Identify which cell holds the provided text, then report its (x, y) central coordinate. 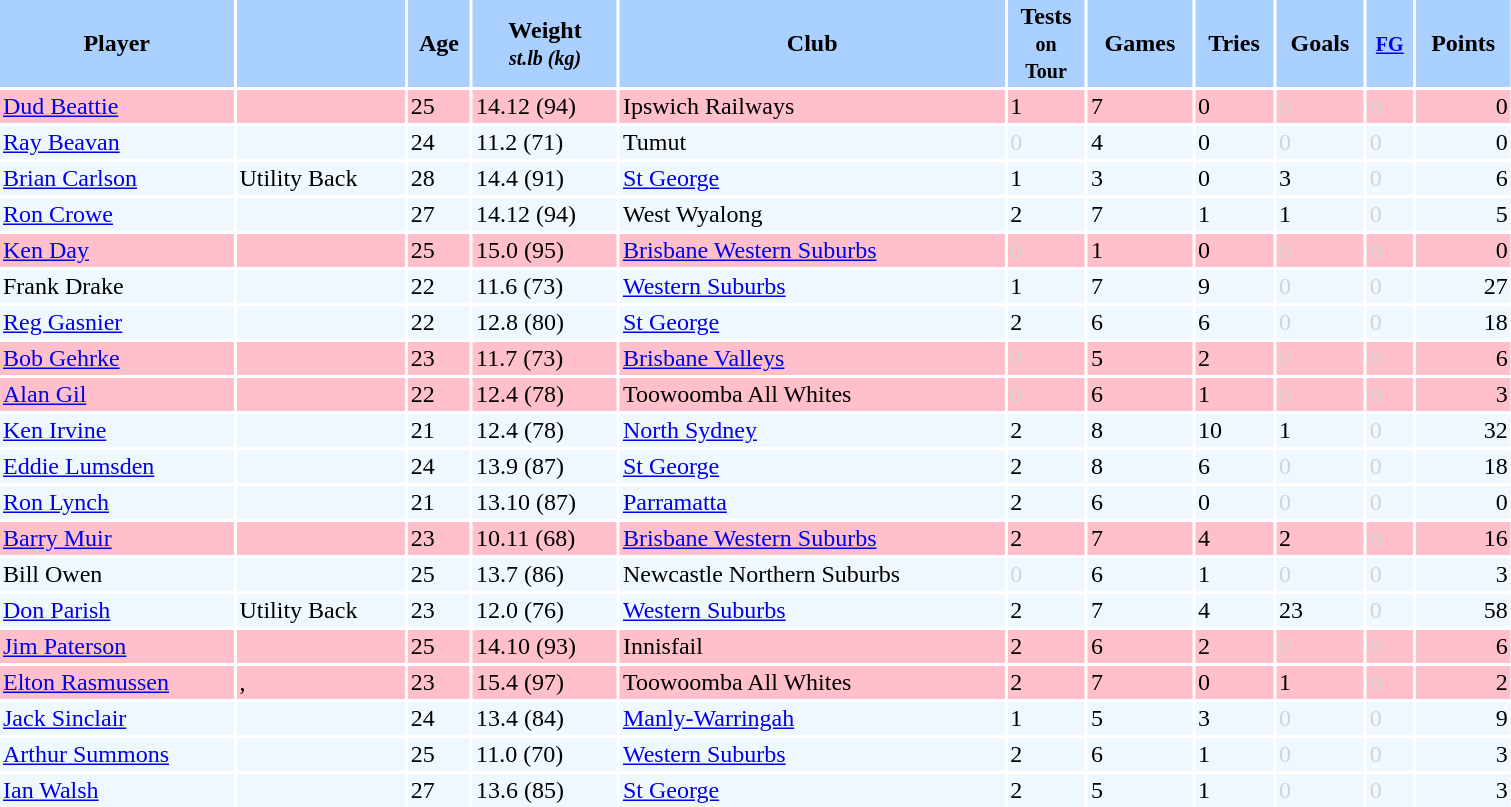
Jack Sinclair (116, 718)
Frank Drake (116, 286)
Goals (1320, 44)
FG (1390, 44)
Reg Gasnier (116, 322)
Alan Gil (116, 394)
Points (1464, 44)
TestsonTour (1046, 44)
13.6 (85) (545, 790)
Parramatta (812, 502)
Tumut (812, 142)
Barry Muir (116, 538)
Arthur Summons (116, 754)
Don Parish (116, 610)
West Wyalong (812, 214)
Club (812, 44)
12.8 (80) (545, 322)
Jim Paterson (116, 646)
Ron Lynch (116, 502)
11.2 (71) (545, 142)
11.6 (73) (545, 286)
Bob Gehrke (116, 358)
Dud Beattie (116, 106)
Games (1140, 44)
Ken Irvine (116, 430)
Ron Crowe (116, 214)
32 (1464, 430)
Ken Day (116, 250)
13.4 (84) (545, 718)
Ray Beavan (116, 142)
15.4 (97) (545, 682)
12.0 (76) (545, 610)
Weightst.lb (kg) (545, 44)
Innisfail (812, 646)
Eddie Lumsden (116, 466)
Manly-Warringah (812, 718)
Tries (1234, 44)
Ipswich Railways (812, 106)
North Sydney (812, 430)
13.9 (87) (545, 466)
Brian Carlson (116, 178)
14.10 (93) (545, 646)
Age (439, 44)
, (320, 682)
Ian Walsh (116, 790)
Player (116, 44)
Bill Owen (116, 574)
14.4 (91) (545, 178)
Brisbane Valleys (812, 358)
13.7 (86) (545, 574)
15.0 (95) (545, 250)
11.0 (70) (545, 754)
16 (1464, 538)
10.11 (68) (545, 538)
13.10 (87) (545, 502)
Newcastle Northern Suburbs (812, 574)
10 (1234, 430)
58 (1464, 610)
Elton Rasmussen (116, 682)
28 (439, 178)
11.7 (73) (545, 358)
